Return the [x, y] coordinate for the center point of the cell that contains the specified text.  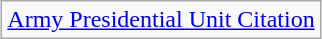
Army Presidential Unit Citation [161, 20]
